Detect which cell encompasses the target text, then output its [x, y] center coordinate. 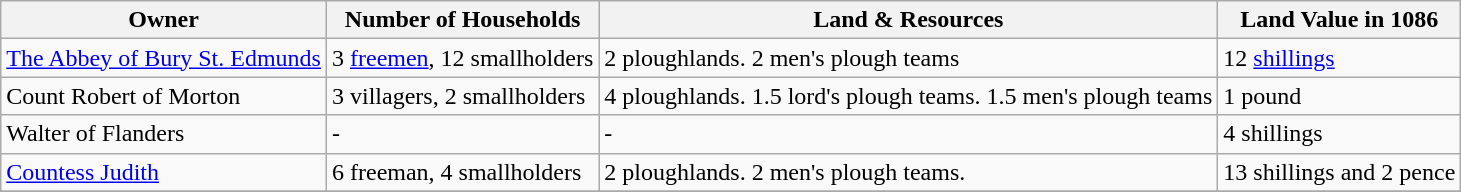
Land Value in 1086 [1340, 20]
4 ploughlands. 1.5 lord's plough teams. 1.5 men's plough teams [908, 96]
Countess Judith [164, 172]
2 ploughlands. 2 men's plough teams. [908, 172]
6 freeman, 4 smallholders [462, 172]
3 freemen, 12 smallholders [462, 58]
Owner [164, 20]
Walter of Flanders [164, 134]
Number of Households [462, 20]
The Abbey of Bury St. Edmunds [164, 58]
4 shillings [1340, 134]
13 shillings and 2 pence [1340, 172]
12 shillings [1340, 58]
2 ploughlands. 2 men's plough teams [908, 58]
Land & Resources [908, 20]
3 villagers, 2 smallholders [462, 96]
1 pound [1340, 96]
Count Robert of Morton [164, 96]
